Output the (x, y) coordinate of the center of the cell containing the given text.  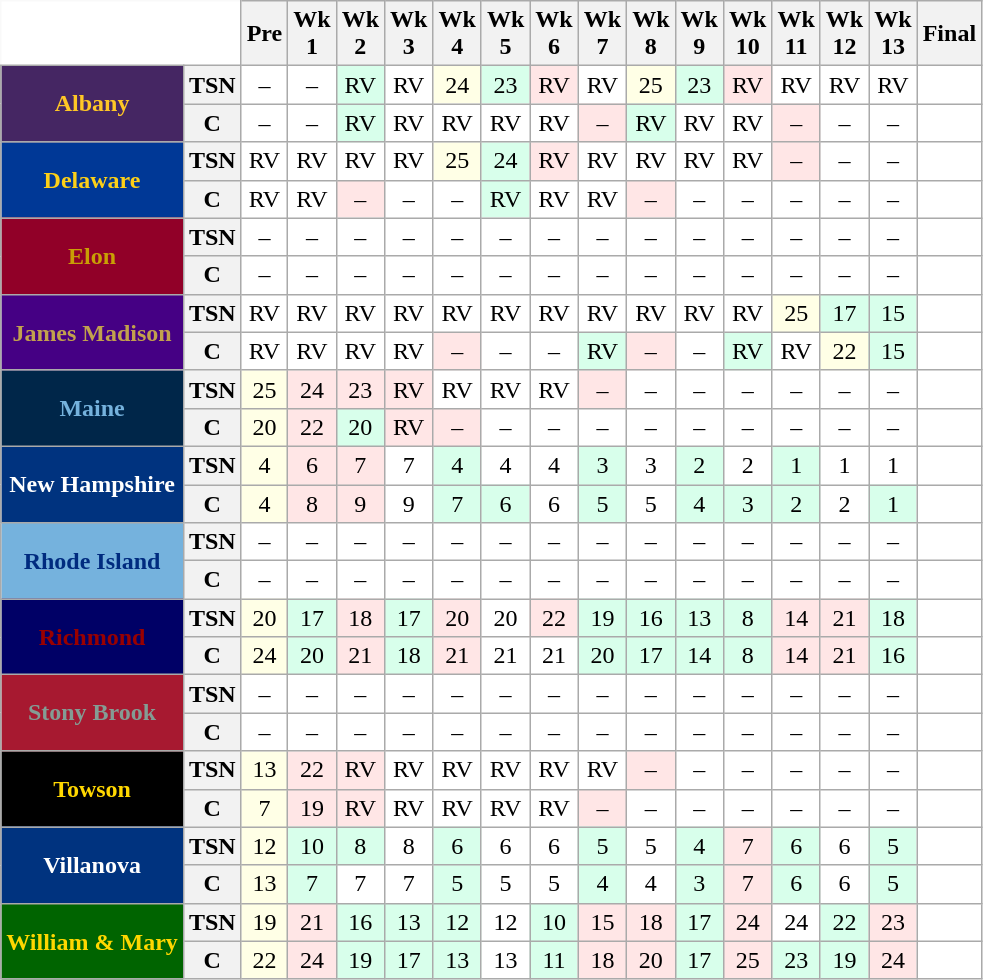
Richmond (92, 637)
Wk6 (554, 34)
Wk13 (893, 34)
Wk8 (651, 34)
Towson (92, 789)
New Hampshire (92, 484)
Pre (264, 34)
Villanova (92, 865)
Elon (92, 256)
Wk5 (505, 34)
Wk4 (457, 34)
Wk3 (409, 34)
Stony Brook (92, 713)
Wk11 (796, 34)
James Madison (92, 332)
11 (554, 960)
Delaware (92, 180)
William & Mary (92, 941)
Maine (92, 408)
Wk10 (747, 34)
Albany (92, 104)
Wk9 (699, 34)
Rhode Island (92, 561)
Final (949, 34)
Wk1 (312, 34)
Wk7 (602, 34)
Wk12 (844, 34)
Wk2 (360, 34)
